For the text-containing cell, return its midpoint in (x, y) coordinate format. 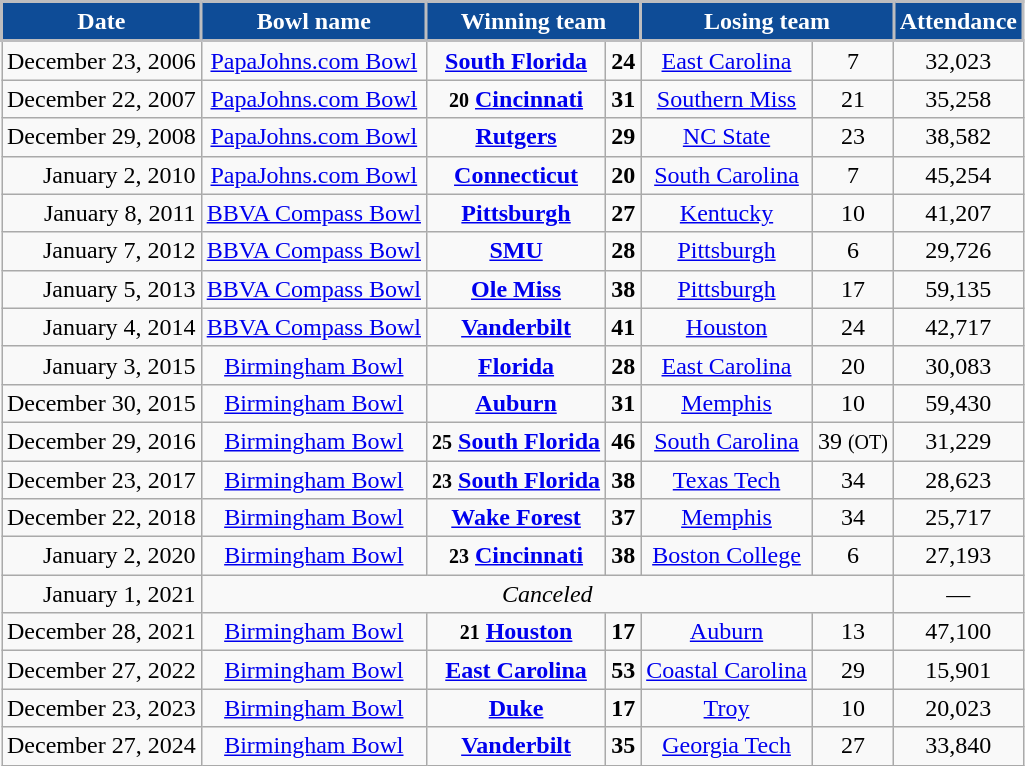
December 27, 2024 (102, 746)
Houston (727, 327)
— (958, 594)
Date (102, 22)
23 (852, 137)
Duke (516, 708)
59,135 (958, 289)
33,840 (958, 746)
December 27, 2022 (102, 670)
28,623 (958, 479)
January 2, 2010 (102, 175)
59,430 (958, 403)
December 22, 2018 (102, 518)
53 (624, 670)
37 (624, 518)
January 8, 2011 (102, 213)
21 (852, 99)
January 1, 2021 (102, 594)
21 Houston (516, 632)
Rutgers (516, 137)
January 7, 2012 (102, 251)
Winning team (534, 22)
35,258 (958, 99)
30,083 (958, 365)
January 3, 2015 (102, 365)
January 5, 2013 (102, 289)
South Florida (516, 60)
December 22, 2007 (102, 99)
Southern Miss (727, 99)
25 South Florida (516, 441)
Canceled (547, 594)
SMU (516, 251)
15,901 (958, 670)
Ole Miss (516, 289)
23 Cincinnati (516, 556)
Florida (516, 365)
Troy (727, 708)
Kentucky (727, 213)
32,023 (958, 60)
Coastal Carolina (727, 670)
20,023 (958, 708)
Attendance (958, 22)
Bowl name (314, 22)
December 23, 2023 (102, 708)
December 29, 2008 (102, 137)
December 28, 2021 (102, 632)
38,582 (958, 137)
Texas Tech (727, 479)
31,229 (958, 441)
46 (624, 441)
NC State (727, 137)
Losing team (768, 22)
Georgia Tech (727, 746)
December 23, 2006 (102, 60)
41,207 (958, 213)
25,717 (958, 518)
45,254 (958, 175)
29,726 (958, 251)
42,717 (958, 327)
13 (852, 632)
20 Cincinnati (516, 99)
January 4, 2014 (102, 327)
27,193 (958, 556)
Connecticut (516, 175)
Wake Forest (516, 518)
January 2, 2020 (102, 556)
35 (624, 746)
23 South Florida (516, 479)
Boston College (727, 556)
December 30, 2015 (102, 403)
December 29, 2016 (102, 441)
December 23, 2017 (102, 479)
47,100 (958, 632)
41 (624, 327)
39 (OT) (852, 441)
